Determine the [X, Y] coordinate at the center of the cell enclosing the given text.  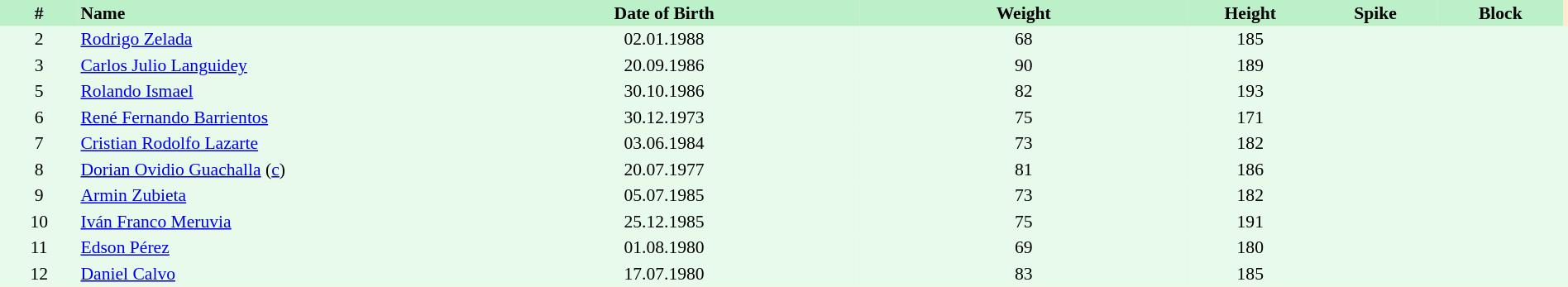
02.01.1988 [664, 40]
Daniel Calvo [273, 274]
20.09.1986 [664, 65]
189 [1250, 65]
Cristian Rodolfo Lazarte [273, 144]
Edson Pérez [273, 248]
Iván Franco Meruvia [273, 222]
03.06.1984 [664, 144]
Rolando Ismael [273, 91]
69 [1024, 248]
12 [39, 274]
90 [1024, 65]
3 [39, 65]
Dorian Ovidio Guachalla (c) [273, 170]
8 [39, 170]
30.12.1973 [664, 117]
2 [39, 40]
25.12.1985 [664, 222]
186 [1250, 170]
Height [1250, 13]
Rodrigo Zelada [273, 40]
10 [39, 222]
6 [39, 117]
René Fernando Barrientos [273, 117]
82 [1024, 91]
Weight [1024, 13]
83 [1024, 274]
Date of Birth [664, 13]
20.07.1977 [664, 170]
81 [1024, 170]
5 [39, 91]
05.07.1985 [664, 195]
# [39, 13]
193 [1250, 91]
68 [1024, 40]
Armin Zubieta [273, 195]
11 [39, 248]
9 [39, 195]
Spike [1374, 13]
Carlos Julio Languidey [273, 65]
180 [1250, 248]
30.10.1986 [664, 91]
7 [39, 144]
Block [1500, 13]
17.07.1980 [664, 274]
Name [273, 13]
191 [1250, 222]
171 [1250, 117]
01.08.1980 [664, 248]
